Return (X, Y) of the center of cell containing provided text 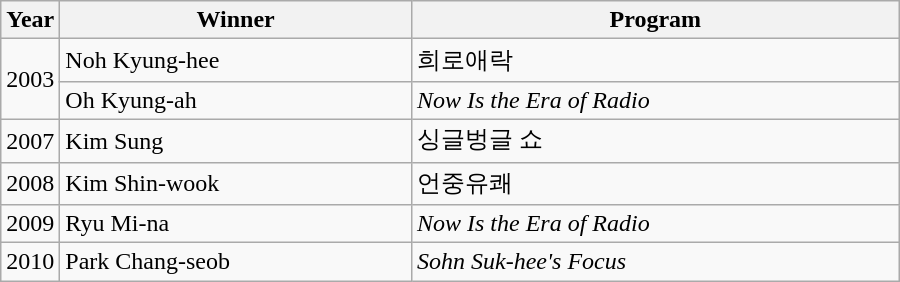
Noh Kyung-hee (236, 60)
Kim Sung (236, 140)
Oh Kyung-ah (236, 100)
Park Chang-seob (236, 262)
Sohn Suk-hee's Focus (655, 262)
희로애락 (655, 60)
Year (30, 20)
언중유쾌 (655, 184)
Ryu Mi-na (236, 224)
2010 (30, 262)
Winner (236, 20)
2009 (30, 224)
2008 (30, 184)
싱글벙글 쇼 (655, 140)
2003 (30, 80)
Kim Shin-wook (236, 184)
Program (655, 20)
2007 (30, 140)
